Identify which cell holds the provided text, then report its [x, y] central coordinate. 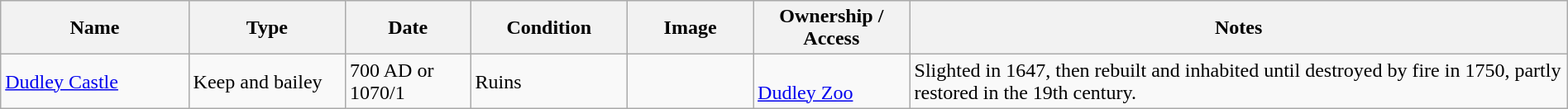
Type [266, 28]
Name [94, 28]
Ruins [549, 81]
Dudley Castle [94, 81]
Date [409, 28]
Keep and bailey [266, 81]
Slighted in 1647, then rebuilt and inhabited until destroyed by fire in 1750, partly restored in the 19th century. [1239, 81]
Ownership / Access [832, 28]
Notes [1239, 28]
Condition [549, 28]
Image [691, 28]
700 AD or 1070/1 [409, 81]
Dudley Zoo [832, 81]
